Pinpoint the cell where the given text exists, returning its (x, y) midpoint coordinate. 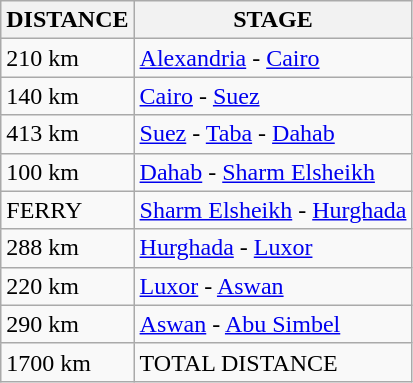
Cairo - Suez (273, 96)
Dahab - Sharm Elsheikh (273, 172)
Hurghada - Luxor (273, 248)
290 km (68, 324)
FERRY (68, 210)
220 km (68, 286)
Luxor - Aswan (273, 286)
Aswan - Abu Simbel (273, 324)
DISTANCE (68, 20)
Suez - Taba - Dahab (273, 134)
288 km (68, 248)
TOTAL DISTANCE (273, 362)
140 km (68, 96)
Sharm Elsheikh - Hurghada (273, 210)
1700 km (68, 362)
Alexandria - Cairo (273, 58)
413 km (68, 134)
210 km (68, 58)
100 km (68, 172)
STAGE (273, 20)
